Output the (X, Y) coordinate of the center of the cell containing the given text.  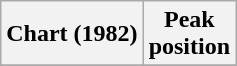
Chart (1982) (72, 34)
Peakposition (189, 34)
